Output the [x, y] coordinate of the center of the cell containing the given text.  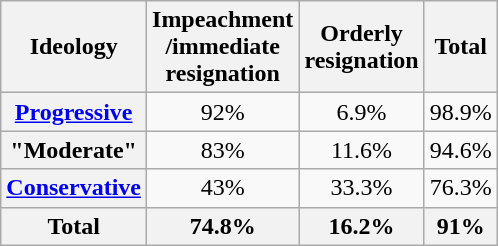
16.2% [362, 226]
76.3% [460, 188]
83% [223, 150]
Impeachment/immediateresignation [223, 47]
Conservative [74, 188]
6.9% [362, 112]
Ideology [74, 47]
"Moderate" [74, 150]
94.6% [460, 150]
98.9% [460, 112]
33.3% [362, 188]
91% [460, 226]
92% [223, 112]
Orderlyresignation [362, 47]
74.8% [223, 226]
Progressive [74, 112]
11.6% [362, 150]
43% [223, 188]
